For the text-containing cell, return its midpoint in [X, Y] coordinate format. 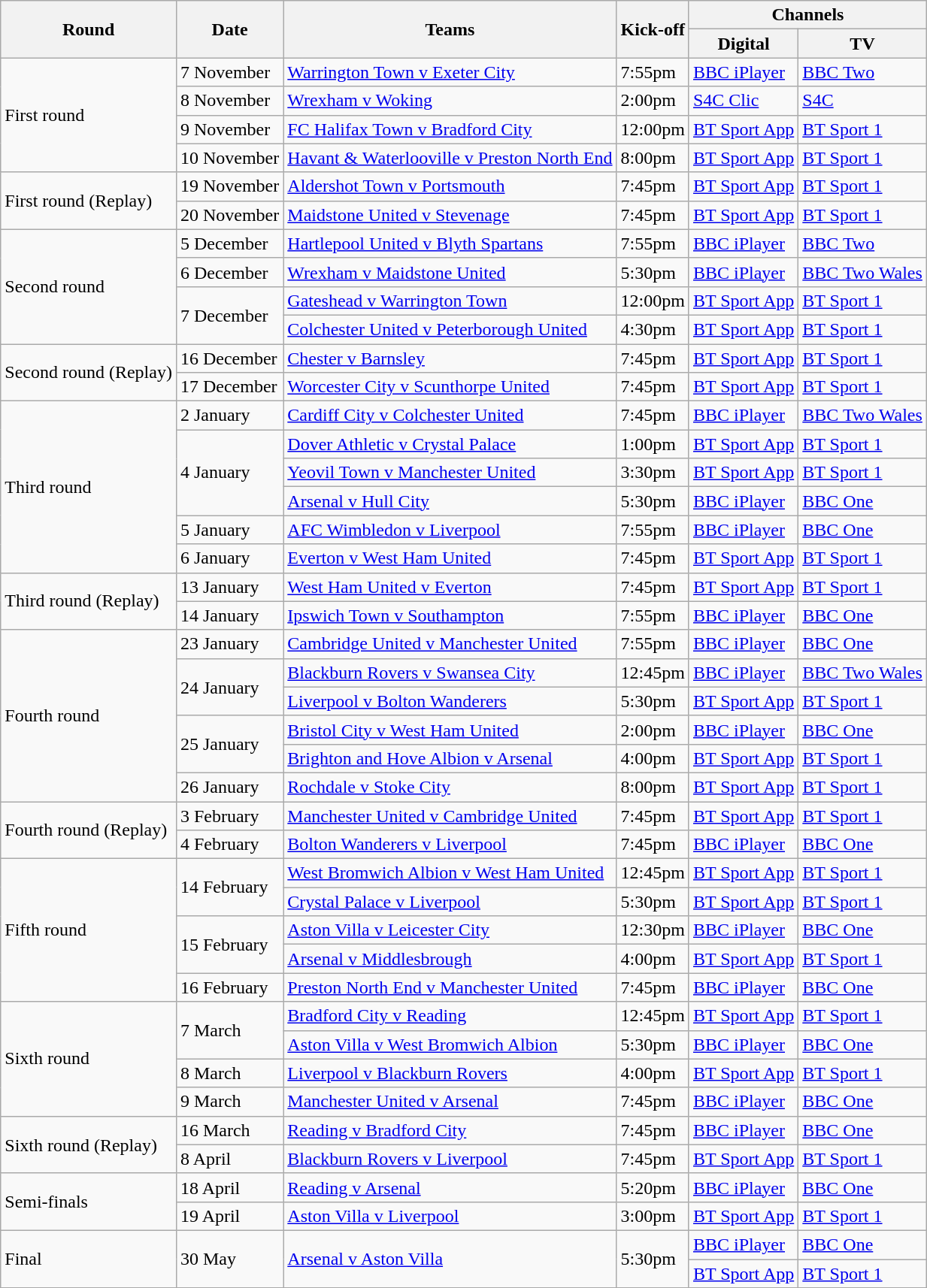
18 April [229, 1187]
8 April [229, 1159]
Manchester United v Cambridge United [450, 815]
2 January [229, 416]
23 January [229, 644]
Third round [89, 487]
19 November [229, 186]
Fifth round [89, 930]
Arsenal v Hull City [450, 501]
6 December [229, 272]
Wrexham v Woking [450, 101]
7 March [229, 1030]
Yeovil Town v Manchester United [450, 473]
S4C Clic [743, 101]
4:30pm [653, 329]
Aston Villa v West Bromwich Albion [450, 1045]
Cardiff City v Colchester United [450, 416]
Kick-off [653, 29]
9 March [229, 1102]
Wrexham v Maidstone United [450, 272]
Colchester United v Peterborough United [450, 329]
Fourth round [89, 715]
First round [89, 115]
Aldershot Town v Portsmouth [450, 186]
Worcester City v Scunthorpe United [450, 387]
8 March [229, 1073]
Date [229, 29]
3:30pm [653, 473]
Blackburn Rovers v Swansea City [450, 673]
16 February [229, 987]
Final [89, 1259]
3:00pm [653, 1216]
Preston North End v Manchester United [450, 987]
14 February [229, 887]
19 April [229, 1216]
24 January [229, 687]
Bolton Wanderers v Liverpool [450, 845]
10 November [229, 158]
13 January [229, 587]
3 February [229, 815]
4 February [229, 845]
12:30pm [653, 930]
Everton v West Ham United [450, 558]
Cambridge United v Manchester United [450, 644]
25 January [229, 744]
5 January [229, 530]
Bradford City v Reading [450, 1016]
Second round (Replay) [89, 373]
S4C [863, 101]
Reading v Bradford City [450, 1130]
Warrington Town v Exeter City [450, 72]
First round (Replay) [89, 201]
9 November [229, 129]
4 January [229, 473]
Brighton and Hove Albion v Arsenal [450, 758]
20 November [229, 215]
Channels [807, 15]
Ipswich Town v Southampton [450, 615]
Second round [89, 286]
Chester v Barnsley [450, 358]
Bristol City v West Ham United [450, 730]
Havant & Waterlooville v Preston North End [450, 158]
Gateshead v Warrington Town [450, 301]
Hartlepool United v Blyth Spartans [450, 243]
TV [863, 44]
Aston Villa v Liverpool [450, 1216]
FC Halifax Town v Bradford City [450, 129]
AFC Wimbledon v Liverpool [450, 530]
7 December [229, 315]
Aston Villa v Leicester City [450, 930]
Sixth round (Replay) [89, 1144]
5 December [229, 243]
16 March [229, 1130]
West Bromwich Albion v West Ham United [450, 873]
7 November [229, 72]
15 February [229, 945]
Blackburn Rovers v Liverpool [450, 1159]
Maidstone United v Stevenage [450, 215]
17 December [229, 387]
Teams [450, 29]
Dover Athletic v Crystal Palace [450, 444]
Sixth round [89, 1059]
Liverpool v Blackburn Rovers [450, 1073]
Rochdale v Stoke City [450, 787]
Digital [743, 44]
1:00pm [653, 444]
Manchester United v Arsenal [450, 1102]
Arsenal v Aston Villa [450, 1259]
Reading v Arsenal [450, 1187]
West Ham United v Everton [450, 587]
Liverpool v Bolton Wanderers [450, 701]
Crystal Palace v Liverpool [450, 902]
16 December [229, 358]
Fourth round (Replay) [89, 830]
Round [89, 29]
Semi-finals [89, 1202]
30 May [229, 1259]
Arsenal v Middlesbrough [450, 959]
26 January [229, 787]
8 November [229, 101]
Third round (Replay) [89, 601]
6 January [229, 558]
14 January [229, 615]
5:20pm [653, 1187]
